Pinpoint the cell where the given text exists, returning its (x, y) midpoint coordinate. 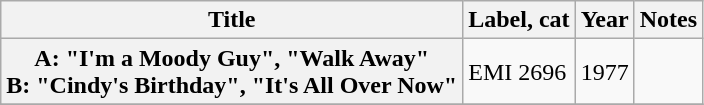
1977 (604, 72)
Title (232, 20)
A: "I'm a Moody Guy", "Walk Away"B: "Cindy's Birthday", "It's All Over Now" (232, 72)
Year (604, 20)
Label, cat (519, 20)
Notes (668, 20)
EMI 2696 (519, 72)
